Return the (x, y) coordinate for the center point of the cell that contains the specified text.  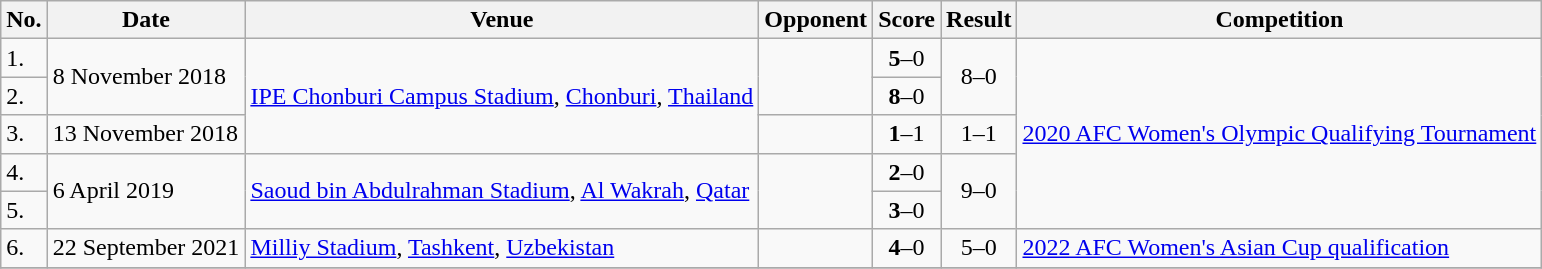
Result (979, 20)
5. (24, 210)
9–0 (979, 191)
4–0 (907, 248)
3. (24, 134)
Competition (1280, 20)
Score (907, 20)
2022 AFC Women's Asian Cup qualification (1280, 248)
2020 AFC Women's Olympic Qualifying Tournament (1280, 134)
6 April 2019 (146, 191)
Opponent (816, 20)
Saoud bin Abdulrahman Stadium, Al Wakrah, Qatar (502, 191)
22 September 2021 (146, 248)
Venue (502, 20)
13 November 2018 (146, 134)
Date (146, 20)
2. (24, 96)
3–0 (907, 210)
No. (24, 20)
1. (24, 58)
6. (24, 248)
Milliy Stadium, Tashkent, Uzbekistan (502, 248)
4. (24, 172)
8 November 2018 (146, 77)
2–0 (907, 172)
IPE Chonburi Campus Stadium, Chonburi, Thailand (502, 96)
